For the text-containing cell, return its midpoint in [x, y] coordinate format. 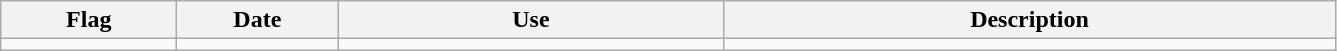
Date [258, 20]
Flag [89, 20]
Use [531, 20]
Description [1030, 20]
